Identify which cell holds the provided text, then report its (x, y) central coordinate. 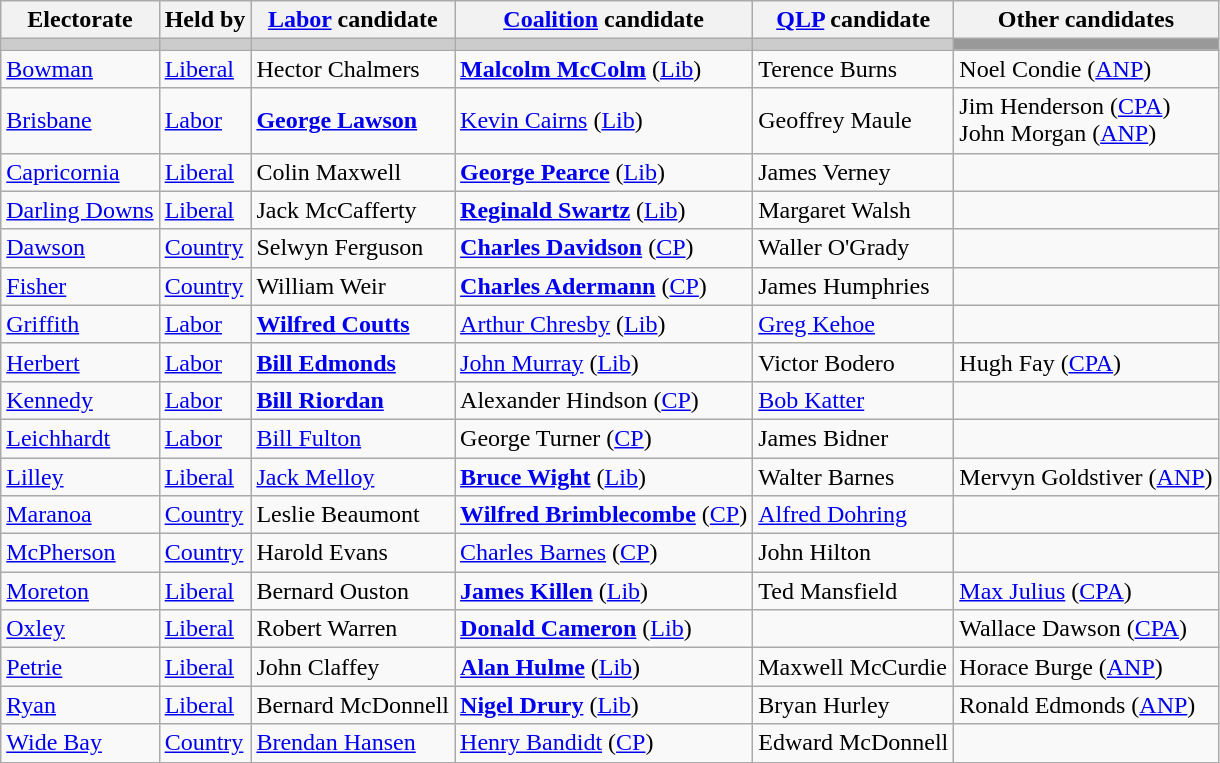
Charles Davidson (CP) (604, 248)
Charles Adermann (CP) (604, 286)
Jim Henderson (CPA)John Morgan (ANP) (1086, 120)
William Weir (353, 286)
James Killen (Lib) (604, 591)
Labor candidate (353, 20)
Margaret Walsh (854, 210)
Brendan Hansen (353, 743)
Held by (205, 20)
Walter Barnes (854, 477)
Reginald Swartz (Lib) (604, 210)
Other candidates (1086, 20)
Jack McCafferty (353, 210)
Selwyn Ferguson (353, 248)
Ryan (80, 705)
Bill Riordan (353, 400)
Wallace Dawson (CPA) (1086, 629)
Maxwell McCurdie (854, 667)
Lilley (80, 477)
Hugh Fay (CPA) (1086, 362)
Moreton (80, 591)
Darling Downs (80, 210)
Kevin Cairns (Lib) (604, 120)
Herbert (80, 362)
Terence Burns (854, 69)
Wilfred Brimblecombe (CP) (604, 515)
Max Julius (CPA) (1086, 591)
Maranoa (80, 515)
Griffith (80, 324)
Bryan Hurley (854, 705)
Nigel Drury (Lib) (604, 705)
Robert Warren (353, 629)
Greg Kehoe (854, 324)
Mervyn Goldstiver (ANP) (1086, 477)
Edward McDonnell (854, 743)
Horace Burge (ANP) (1086, 667)
Oxley (80, 629)
Jack Melloy (353, 477)
John Hilton (854, 553)
Wide Bay (80, 743)
Wilfred Coutts (353, 324)
Bob Katter (854, 400)
Noel Condie (ANP) (1086, 69)
George Turner (CP) (604, 438)
Bill Edmonds (353, 362)
Leichhardt (80, 438)
John Murray (Lib) (604, 362)
Bernard Ouston (353, 591)
Dawson (80, 248)
Petrie (80, 667)
Alan Hulme (Lib) (604, 667)
Harold Evans (353, 553)
Kennedy (80, 400)
McPherson (80, 553)
Colin Maxwell (353, 172)
Malcolm McColm (Lib) (604, 69)
Alfred Dohring (854, 515)
Charles Barnes (CP) (604, 553)
QLP candidate (854, 20)
Alexander Hindson (CP) (604, 400)
Ted Mansfield (854, 591)
Bruce Wight (Lib) (604, 477)
Victor Bodero (854, 362)
Bowman (80, 69)
Hector Chalmers (353, 69)
Brisbane (80, 120)
Capricornia (80, 172)
Henry Bandidt (CP) (604, 743)
Donald Cameron (Lib) (604, 629)
Ronald Edmonds (ANP) (1086, 705)
John Claffey (353, 667)
George Pearce (Lib) (604, 172)
Bill Fulton (353, 438)
Bernard McDonnell (353, 705)
James Bidner (854, 438)
James Humphries (854, 286)
James Verney (854, 172)
Fisher (80, 286)
Geoffrey Maule (854, 120)
Electorate (80, 20)
George Lawson (353, 120)
Waller O'Grady (854, 248)
Coalition candidate (604, 20)
Leslie Beaumont (353, 515)
Arthur Chresby (Lib) (604, 324)
